Determine the [X, Y] coordinate at the center of the cell enclosing the given text.  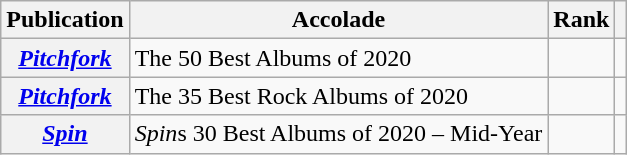
The 35 Best Rock Albums of 2020 [338, 96]
The 50 Best Albums of 2020 [338, 58]
Publication [65, 20]
Accolade [338, 20]
Spins 30 Best Albums of 2020 – Mid-Year [338, 134]
Rank [582, 20]
Spin [65, 134]
